Locate the cell with the specified text and output its (x, y) center coordinate. 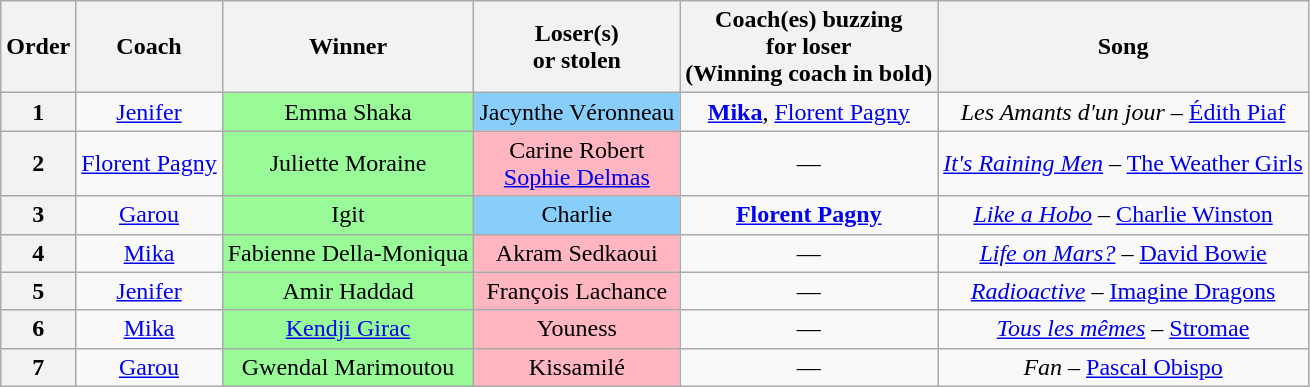
Song (1124, 47)
4 (38, 253)
Carine RobertSophie Delmas (577, 164)
Loser(s)or stolen (577, 47)
Igit (348, 215)
Coach (149, 47)
Radioactive – Imagine Dragons (1124, 291)
Juliette Moraine (348, 164)
2 (38, 164)
7 (38, 367)
Kendji Girac (348, 329)
Like a Hobo – Charlie Winston (1124, 215)
Fan – Pascal Obispo (1124, 367)
3 (38, 215)
Gwendal Marimoutou (348, 367)
Charlie (577, 215)
Coach(es) buzzingfor loser (Winning coach in bold) (809, 47)
Mika, Florent Pagny (809, 112)
Amir Haddad (348, 291)
Kissamilé (577, 367)
Youness (577, 329)
Tous les mêmes – Stromae (1124, 329)
Life on Mars? – David Bowie (1124, 253)
Order (38, 47)
Les Amants d'un jour – Édith Piaf (1124, 112)
Akram Sedkaoui (577, 253)
6 (38, 329)
Winner (348, 47)
1 (38, 112)
François Lachance (577, 291)
5 (38, 291)
Emma Shaka (348, 112)
Jacynthe Véronneau (577, 112)
It's Raining Men – The Weather Girls (1124, 164)
Fabienne Della-Moniqua (348, 253)
